Extract the (X, Y) coordinate from the center of the cell holding the provided text.  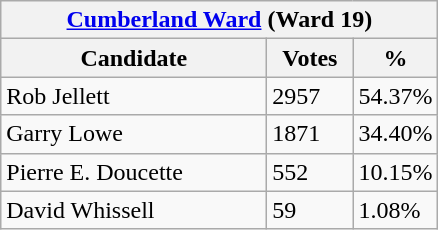
54.37% (396, 96)
David Whissell (134, 210)
10.15% (396, 172)
Garry Lowe (134, 134)
Pierre E. Doucette (134, 172)
% (396, 58)
Rob Jellett (134, 96)
552 (310, 172)
Cumberland Ward (Ward 19) (220, 20)
Votes (310, 58)
1.08% (396, 210)
59 (310, 210)
2957 (310, 96)
Candidate (134, 58)
1871 (310, 134)
34.40% (396, 134)
